Return the [x, y] coordinate for the center point of the cell that contains the specified text.  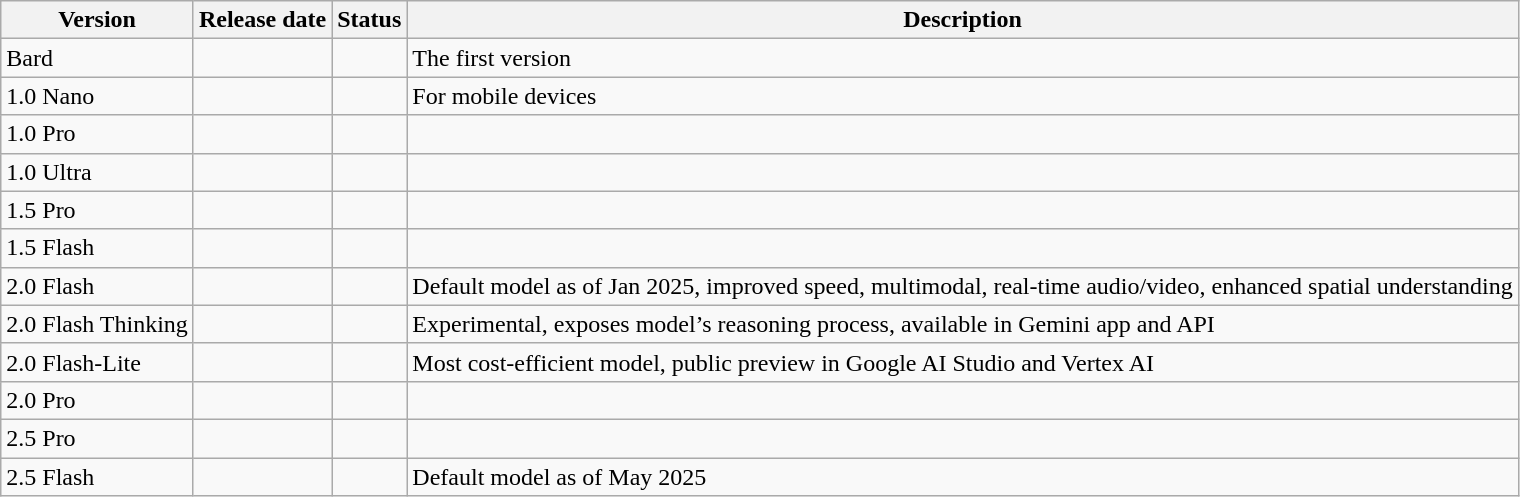
For mobile devices [962, 96]
2.5 Pro [98, 438]
Default model as of May 2025 [962, 477]
Release date [262, 20]
The first version [962, 58]
2.0 Pro [98, 400]
2.0 Flash-Lite [98, 362]
1.0 Pro [98, 134]
Version [98, 20]
2.0 Flash [98, 286]
Most cost-efficient model, public preview in Google AI Studio and Vertex AI [962, 362]
Experimental, exposes model’s reasoning process, available in Gemini app and API [962, 324]
1.0 Nano [98, 96]
1.0 Ultra [98, 172]
Bard [98, 58]
Status [370, 20]
1.5 Pro [98, 210]
2.0 Flash Thinking [98, 324]
Description [962, 20]
Default model as of Jan 2025, improved speed, multimodal, real-time audio/video, enhanced spatial understanding [962, 286]
2.5 Flash [98, 477]
1.5 Flash [98, 248]
